Return [x, y] of the center of cell containing provided text 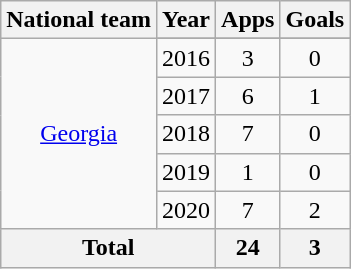
Georgia [79, 134]
Year [186, 20]
Goals [315, 20]
2017 [186, 96]
24 [248, 248]
6 [248, 96]
National team [79, 20]
Apps [248, 20]
Total [108, 248]
2019 [186, 172]
2020 [186, 210]
2018 [186, 134]
2 [315, 210]
2016 [186, 58]
